Locate the cell with the specified text and output its [X, Y] center coordinate. 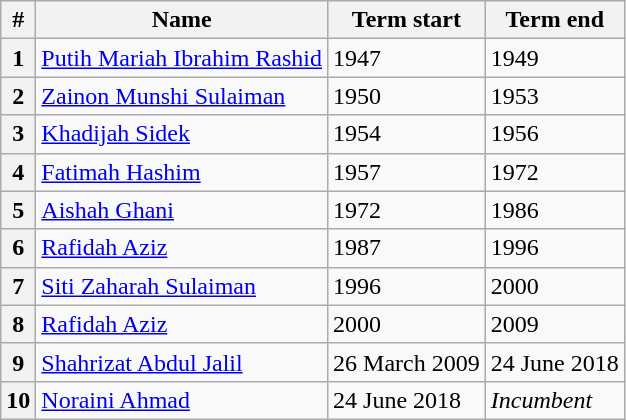
Incumbent [554, 400]
1947 [407, 58]
9 [18, 362]
7 [18, 286]
# [18, 20]
Name [182, 20]
2009 [554, 324]
Siti Zaharah Sulaiman [182, 286]
1950 [407, 96]
4 [18, 172]
6 [18, 248]
Fatimah Hashim [182, 172]
1987 [407, 248]
Khadijah Sidek [182, 134]
26 March 2009 [407, 362]
1957 [407, 172]
Putih Mariah Ibrahim Rashid [182, 58]
1986 [554, 210]
3 [18, 134]
1956 [554, 134]
1953 [554, 96]
2 [18, 96]
1954 [407, 134]
5 [18, 210]
1949 [554, 58]
Aishah Ghani [182, 210]
8 [18, 324]
10 [18, 400]
1 [18, 58]
Term end [554, 20]
Term start [407, 20]
Zainon Munshi Sulaiman [182, 96]
Shahrizat Abdul Jalil [182, 362]
Noraini Ahmad [182, 400]
